Determine the (X, Y) coordinate at the center of the cell enclosing the given text.  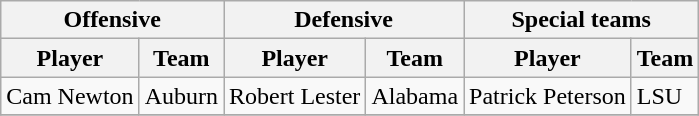
Defensive (344, 20)
LSU (665, 96)
Patrick Peterson (548, 96)
Special teams (582, 20)
Offensive (112, 20)
Robert Lester (295, 96)
Alabama (415, 96)
Cam Newton (70, 96)
Auburn (181, 96)
